Determine the (X, Y) coordinate at the center of the cell enclosing the given text.  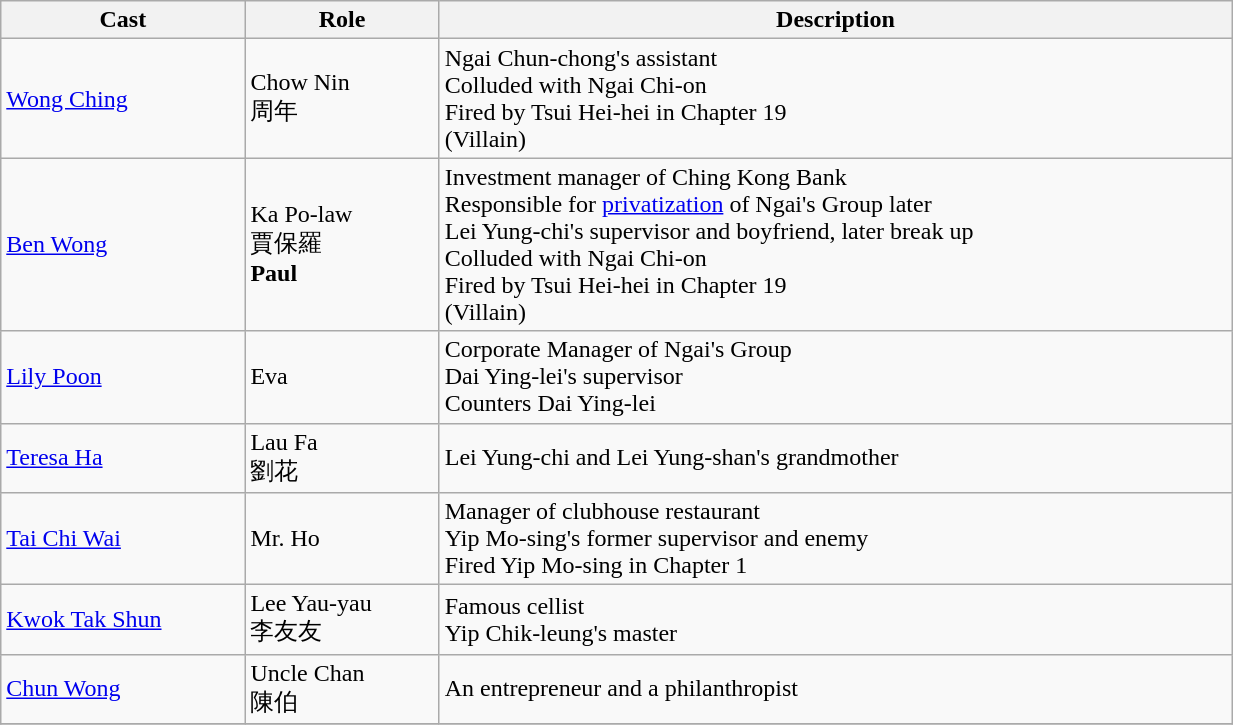
An entrepreneur and a philanthropist (835, 689)
Manager of clubhouse restaurantYip Mo-sing's former supervisor and enemyFired Yip Mo-sing in Chapter 1 (835, 539)
Famous cellistYip Chik-leung's master (835, 620)
Corporate Manager of Ngai's GroupDai Ying-lei's supervisorCounters Dai Ying-lei (835, 377)
Lily Poon (123, 377)
Chun Wong (123, 689)
Lee Yau-yau李友友 (342, 620)
Ben Wong (123, 244)
Chow Nin周年 (342, 98)
Ngai Chun-chong's assistantColluded with Ngai Chi-onFired by Tsui Hei-hei in Chapter 19(Villain) (835, 98)
Uncle Chan陳伯 (342, 689)
Ka Po-law 賈保羅 Paul (342, 244)
Kwok Tak Shun (123, 620)
Lei Yung-chi and Lei Yung-shan's grandmother (835, 458)
Teresa Ha (123, 458)
Eva (342, 377)
Role (342, 20)
Cast (123, 20)
Lau Fa 劉花 (342, 458)
Wong Ching (123, 98)
Mr. Ho (342, 539)
Description (835, 20)
Tai Chi Wai (123, 539)
